Pinpoint the cell where the given text exists, returning its [x, y] midpoint coordinate. 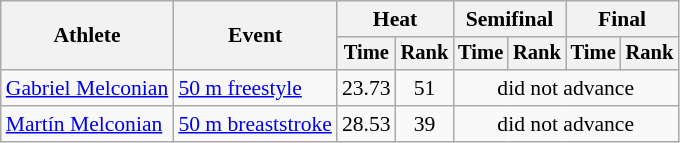
Final [622, 19]
Semifinal [509, 19]
39 [425, 124]
Athlete [88, 36]
Heat [395, 19]
Event [255, 36]
23.73 [366, 88]
28.53 [366, 124]
Gabriel Melconian [88, 88]
50 m freestyle [255, 88]
Martín Melconian [88, 124]
51 [425, 88]
50 m breaststroke [255, 124]
